Find where the given text appears and provide that cell's center as (X, Y) coordinate. 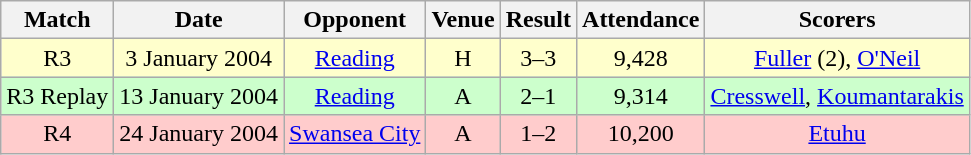
Scorers (837, 20)
R3 (58, 58)
1–2 (538, 134)
Date (199, 20)
13 January 2004 (199, 96)
R4 (58, 134)
Match (58, 20)
Attendance (641, 20)
3 January 2004 (199, 58)
24 January 2004 (199, 134)
Opponent (355, 20)
9,428 (641, 58)
2–1 (538, 96)
Venue (463, 20)
H (463, 58)
3–3 (538, 58)
Fuller (2), O'Neil (837, 58)
R3 Replay (58, 96)
Result (538, 20)
10,200 (641, 134)
9,314 (641, 96)
Etuhu (837, 134)
Swansea City (355, 134)
Cresswell, Koumantarakis (837, 96)
